Return (x, y) of the center of cell containing provided text 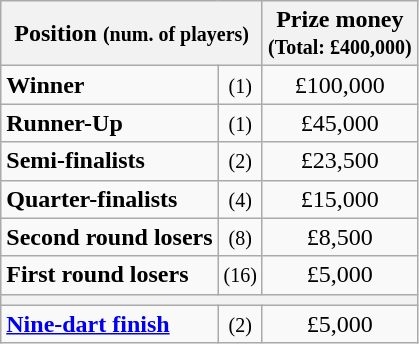
Position (num. of players) (132, 34)
(16) (240, 275)
£100,000 (340, 85)
(8) (240, 237)
Second round losers (110, 237)
Quarter-finalists (110, 199)
£8,500 (340, 237)
First round losers (110, 275)
£23,500 (340, 161)
£15,000 (340, 199)
(4) (240, 199)
Runner-Up (110, 123)
Winner (110, 85)
Nine-dart finish (110, 324)
£45,000 (340, 123)
Semi-finalists (110, 161)
Prize money(Total: £400,000) (340, 34)
